Locate the cell with the specified text and output its (x, y) center coordinate. 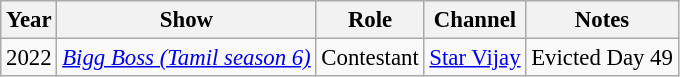
Show (186, 20)
Channel (475, 20)
Evicted Day 49 (602, 58)
Bigg Boss (Tamil season 6) (186, 58)
Role (370, 20)
2022 (29, 58)
Star Vijay (475, 58)
Notes (602, 20)
Year (29, 20)
Contestant (370, 58)
